Identify which cell holds the provided text, then report its [x, y] central coordinate. 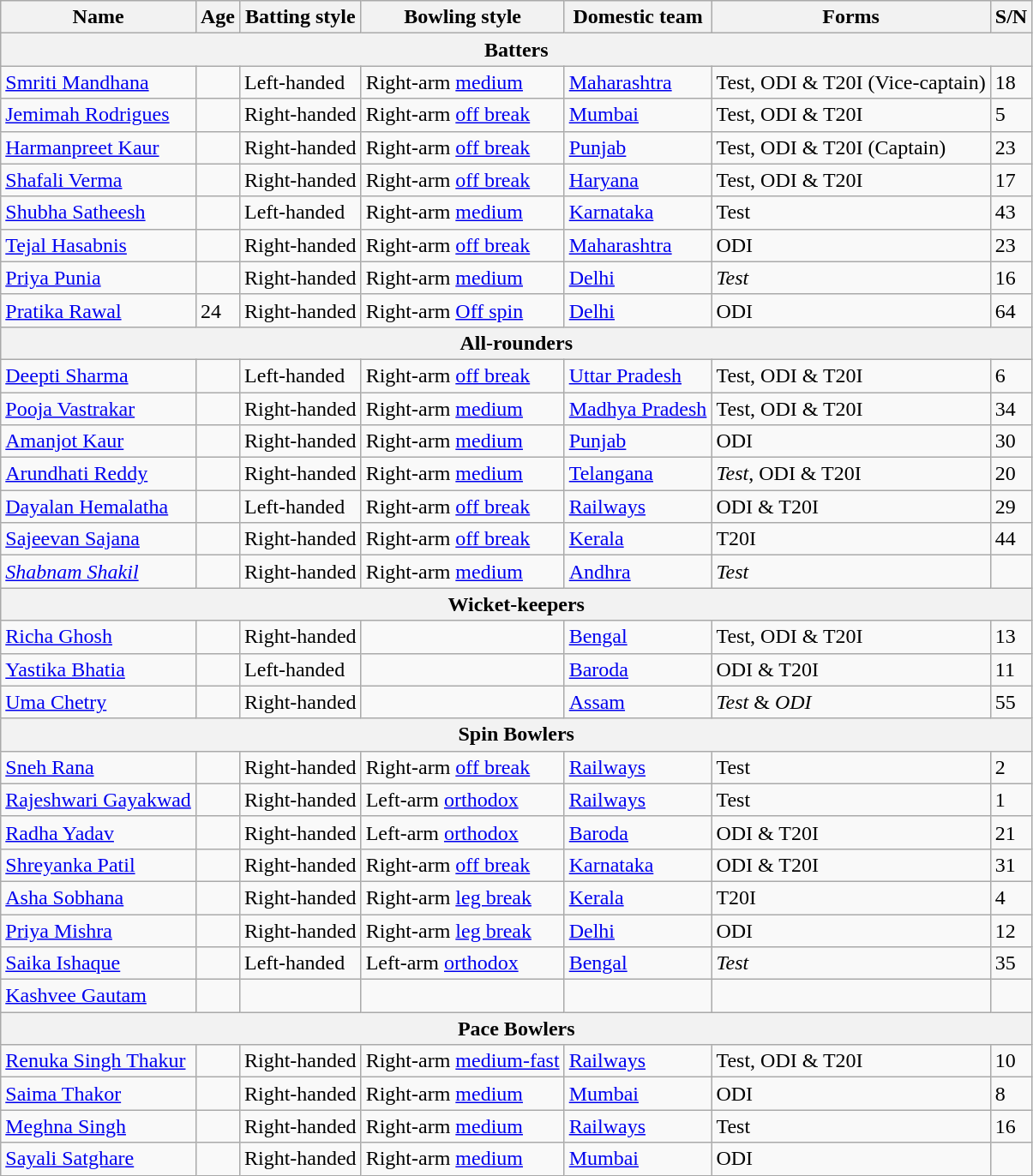
44 [1011, 539]
13 [1011, 637]
Asha Sobhana [99, 897]
21 [1011, 832]
Shafali Verma [99, 180]
64 [1011, 310]
Sneh Rana [99, 767]
20 [1011, 474]
Shreyanka Patil [99, 865]
Shabnam Shakil [99, 572]
Test, ODI & T20I (Captain) [850, 147]
Dayalan Hemalatha [99, 507]
Meghna Singh [99, 1126]
12 [1011, 930]
Saika Ishaque [99, 963]
Test, ODI & T20I (Vice-captain) [850, 82]
Rajeshwari Gayakwad [99, 800]
Renuka Singh Thakur [99, 1061]
Batting style [300, 17]
35 [1011, 963]
Smriti Mandhana [99, 82]
Name [99, 17]
Domestic team [638, 17]
Uma Chetry [99, 702]
Harmanpreet Kaur [99, 147]
4 [1011, 897]
18 [1011, 82]
S/N [1011, 17]
Right-arm medium-fast [463, 1061]
Jemimah Rodrigues [99, 115]
Wicket-keepers [516, 604]
Pooja Vastrakar [99, 409]
29 [1011, 507]
55 [1011, 702]
All-rounders [516, 343]
Uttar Pradesh [638, 375]
Age [218, 17]
Batters [516, 50]
Deepti Sharma [99, 375]
Priya Punia [99, 278]
1 [1011, 800]
Sayali Satghare [99, 1159]
Andhra [638, 572]
Yastika Bhatia [99, 669]
6 [1011, 375]
2 [1011, 767]
Saima Thakor [99, 1094]
Telangana [638, 474]
Forms [850, 17]
Priya Mishra [99, 930]
17 [1011, 180]
10 [1011, 1061]
31 [1011, 865]
Sajeevan Sajana [99, 539]
Pace Bowlers [516, 1029]
Assam [638, 702]
Test & ODI [850, 702]
43 [1011, 213]
Shubha Satheesh [99, 213]
Arundhati Reddy [99, 474]
Radha Yadav [99, 832]
8 [1011, 1094]
Tejal Hasabnis [99, 245]
Right-arm Off spin [463, 310]
Spin Bowlers [516, 735]
Richa Ghosh [99, 637]
5 [1011, 115]
Madhya Pradesh [638, 409]
Pratika Rawal [99, 310]
Haryana [638, 180]
Bowling style [463, 17]
Amanjot Kaur [99, 441]
30 [1011, 441]
34 [1011, 409]
11 [1011, 669]
Kashvee Gautam [99, 996]
24 [218, 310]
